Determine the (X, Y) coordinate at the center of the cell enclosing the given text.  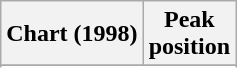
Peakposition (189, 34)
Chart (1998) (72, 34)
